Find where the given text appears and provide that cell's center as (x, y) coordinate. 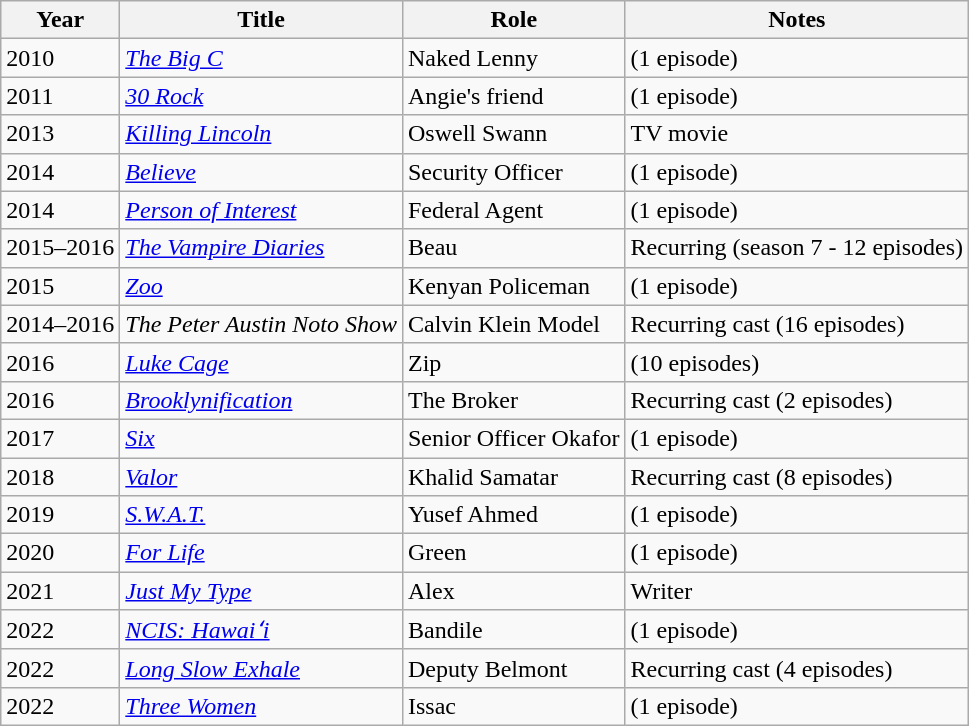
Bandile (514, 630)
Valor (262, 477)
Kenyan Policeman (514, 286)
Khalid Samatar (514, 477)
Oswell Swann (514, 134)
2021 (60, 591)
Six (262, 438)
2010 (60, 58)
2019 (60, 515)
Long Slow Exhale (262, 668)
NCIS: Hawaiʻi (262, 630)
2015 (60, 286)
Yusef Ahmed (514, 515)
2014–2016 (60, 324)
Writer (797, 591)
Zip (514, 362)
2018 (60, 477)
2011 (60, 96)
Alex (514, 591)
Believe (262, 172)
Security Officer (514, 172)
TV movie (797, 134)
Zoo (262, 286)
Senior Officer Okafor (514, 438)
The Peter Austin Noto Show (262, 324)
Year (60, 20)
Just My Type (262, 591)
Brooklynification (262, 400)
2015–2016 (60, 248)
Notes (797, 20)
The Vampire Diaries (262, 248)
Recurring cast (16 episodes) (797, 324)
30 Rock (262, 96)
Green (514, 553)
Role (514, 20)
Naked Lenny (514, 58)
Issac (514, 706)
S.W.A.T. (262, 515)
The Broker (514, 400)
2017 (60, 438)
Beau (514, 248)
Person of Interest (262, 210)
Deputy Belmont (514, 668)
Title (262, 20)
The Big C (262, 58)
Angie's friend (514, 96)
Recurring (season 7 - 12 episodes) (797, 248)
2020 (60, 553)
2013 (60, 134)
(10 episodes) (797, 362)
Federal Agent (514, 210)
Three Women (262, 706)
Luke Cage (262, 362)
For Life (262, 553)
Calvin Klein Model (514, 324)
Killing Lincoln (262, 134)
Recurring cast (8 episodes) (797, 477)
Recurring cast (2 episodes) (797, 400)
Recurring cast (4 episodes) (797, 668)
